Determine the (X, Y) coordinate at the center of the cell enclosing the given text.  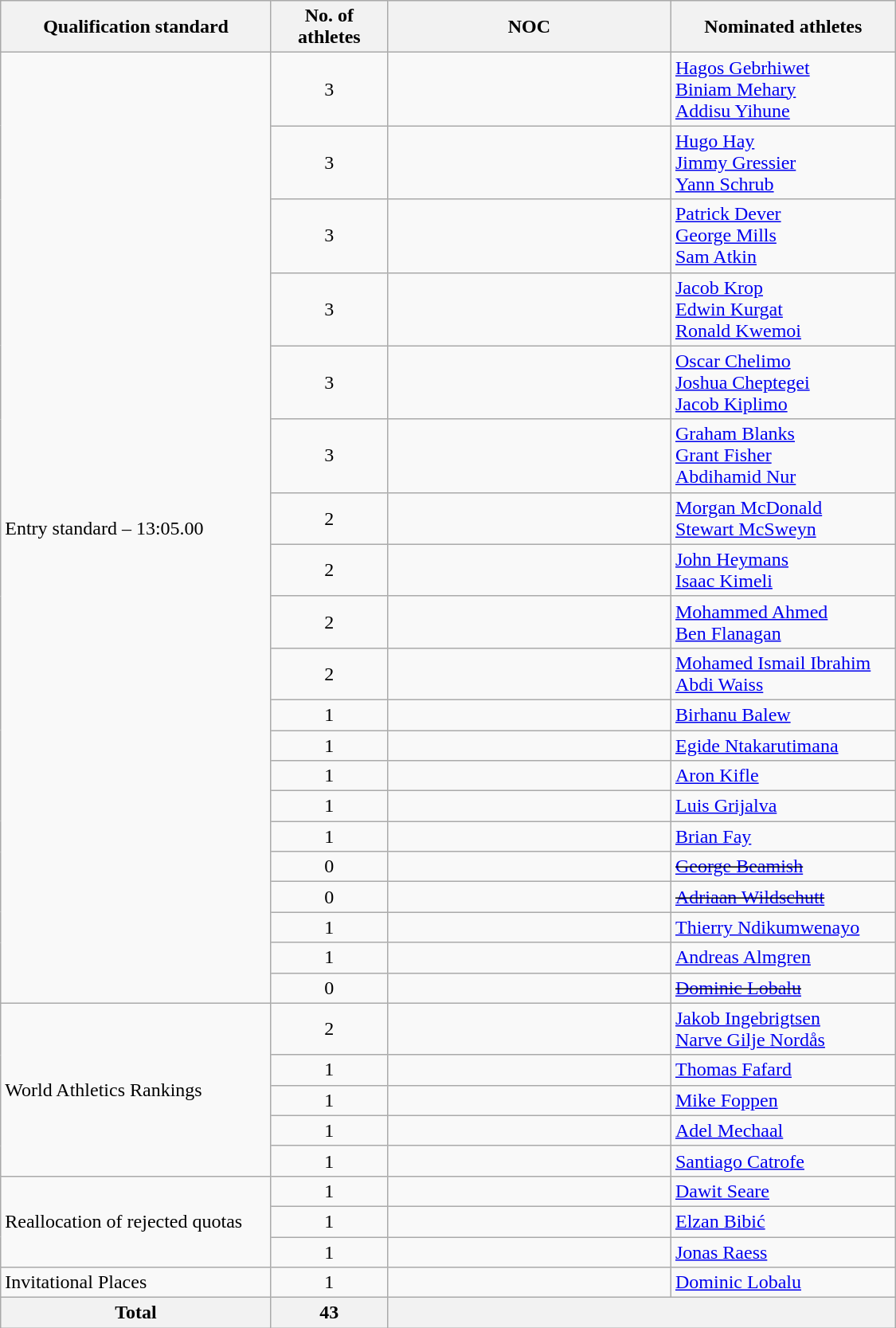
World Athletics Rankings (136, 1090)
Jacob KropEdwin KurgatRonald Kwemoi (783, 309)
Andreas Almgren (783, 958)
Graham BlanksGrant FisherAbdihamid Nur (783, 456)
Patrick DeverGeorge MillsSam Atkin (783, 236)
Adriaan Wildschutt (783, 897)
Total (136, 1313)
Jakob IngebrigtsenNarve Gilje Nordås (783, 1029)
Elzan Bibić (783, 1221)
Invitational Places (136, 1283)
Mohammed AhmedBen Flanagan (783, 621)
Brian Fay (783, 836)
Mike Foppen (783, 1100)
Luis Grijalva (783, 806)
Oscar ChelimoJoshua CheptegeiJacob Kiplimo (783, 382)
George Beamish (783, 867)
Hagos GebrhiwetBiniam MeharyAddisu Yihune (783, 89)
Birhanu Balew (783, 715)
Entry standard – 13:05.00 (136, 527)
Dawit Seare (783, 1191)
No. of athletes (329, 27)
Mohamed Ismail IbrahimAbdi Waiss (783, 674)
NOC (529, 27)
Egide Ntakarutimana (783, 745)
Nominated athletes (783, 27)
Aron Kifle (783, 776)
Thierry Ndikumwenayo (783, 927)
Hugo HayJimmy GressierYann Schrub (783, 163)
Thomas Fafard (783, 1070)
43 (329, 1313)
Adel Mechaal (783, 1130)
Jonas Raess (783, 1252)
Morgan McDonaldStewart McSweyn (783, 518)
Reallocation of rejected quotas (136, 1221)
Qualification standard (136, 27)
John HeymansIsaac Kimeli (783, 570)
Santiago Catrofe (783, 1161)
